Provide the [x, y] coordinate of the cell's center where the given text is located.  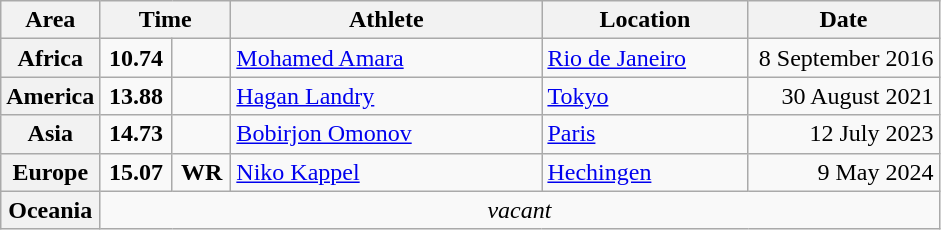
Location [645, 20]
Athlete [386, 20]
Area [50, 20]
Bobirjon Omonov [386, 134]
10.74 [136, 58]
12 July 2023 [844, 134]
14.73 [136, 134]
Paris [645, 134]
Tokyo [645, 96]
30 August 2021 [844, 96]
9 May 2024 [844, 172]
vacant [520, 210]
Europe [50, 172]
Asia [50, 134]
Mohamed Amara [386, 58]
Oceania [50, 210]
Hagan Landry [386, 96]
WR [201, 172]
Time [166, 20]
America [50, 96]
Hechingen [645, 172]
13.88 [136, 96]
Africa [50, 58]
15.07 [136, 172]
Date [844, 20]
Rio de Janeiro [645, 58]
Niko Kappel [386, 172]
8 September 2016 [844, 58]
